Search for the cell housing the specified text and yield its (x, y) center coordinate. 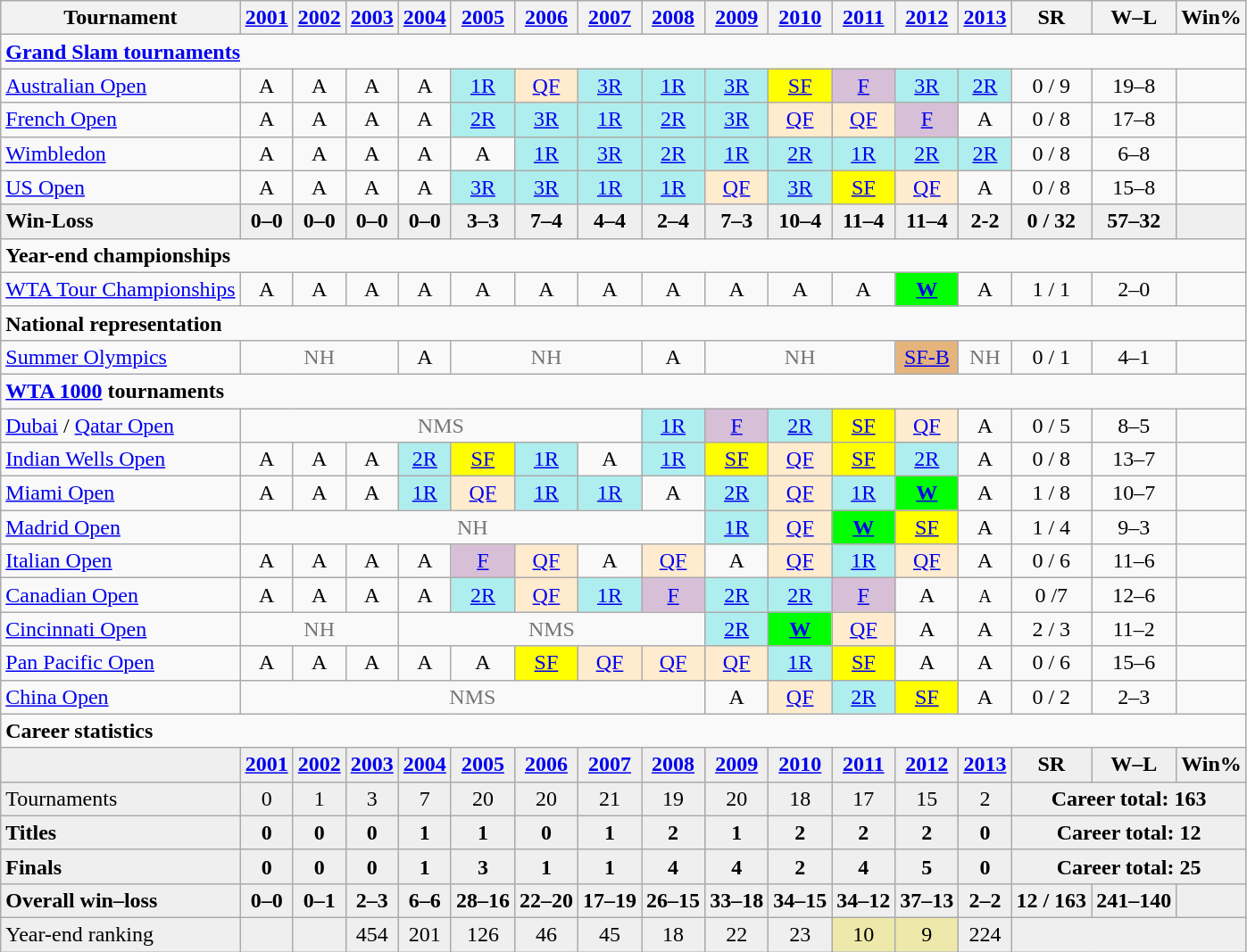
2 / 3 (1052, 629)
Canadian Open (121, 595)
57–32 (1134, 221)
Overall win–loss (121, 900)
23 (800, 934)
7 (425, 799)
34–15 (800, 900)
454 (371, 934)
3–3 (482, 221)
19 (673, 799)
28–16 (482, 900)
11–6 (1134, 561)
0 / 5 (1052, 426)
33–18 (737, 900)
French Open (121, 120)
10–7 (1134, 493)
Wimbledon (121, 153)
26–15 (673, 900)
5 (927, 866)
224 (985, 934)
2–0 (1134, 289)
Pan Pacific Open (121, 663)
Summer Olympics (121, 357)
0 /7 (1052, 595)
0 / 2 (1052, 697)
0 / 32 (1052, 221)
Finals (121, 866)
Career total: 25 (1128, 866)
National representation (624, 323)
WTA 1000 tournaments (624, 391)
7–3 (737, 221)
15–6 (1134, 663)
9 (927, 934)
19–8 (1134, 86)
7–4 (546, 221)
8–5 (1134, 426)
17–8 (1134, 120)
2-2 (985, 221)
China Open (121, 697)
15–8 (1134, 187)
Career statistics (624, 731)
17 (864, 799)
Career total: 12 (1128, 832)
Madrid Open (121, 527)
Indian Wells Open (121, 459)
Year-end ranking (121, 934)
12–6 (1134, 595)
12 / 163 (1052, 900)
15 (927, 799)
34–12 (864, 900)
6–8 (1134, 153)
Titles (121, 832)
Career total: 163 (1128, 799)
Dubai / Qatar Open (121, 426)
37–13 (927, 900)
22–20 (546, 900)
Win-Loss (121, 221)
11–2 (1134, 629)
1 / 1 (1052, 289)
22 (737, 934)
21 (609, 799)
Tournaments (121, 799)
4–4 (609, 221)
0 / 1 (1052, 357)
6–6 (425, 900)
SF-B (927, 357)
1 / 4 (1052, 527)
13–7 (1134, 459)
2–2 (985, 900)
10–4 (800, 221)
241–140 (1134, 900)
Year-end championships (624, 255)
Australian Open (121, 86)
Cincinnati Open (121, 629)
1 / 8 (1052, 493)
US Open (121, 187)
4–1 (1134, 357)
46 (546, 934)
WTA Tour Championships (121, 289)
Tournament (121, 18)
Grand Slam tournaments (624, 52)
17–19 (609, 900)
201 (425, 934)
0–1 (320, 900)
126 (482, 934)
Miami Open (121, 493)
9–3 (1134, 527)
45 (609, 934)
Italian Open (121, 561)
10 (864, 934)
0 / 9 (1052, 86)
2–4 (673, 221)
